Return the (x, y) coordinate for the center point of the cell that contains the specified text.  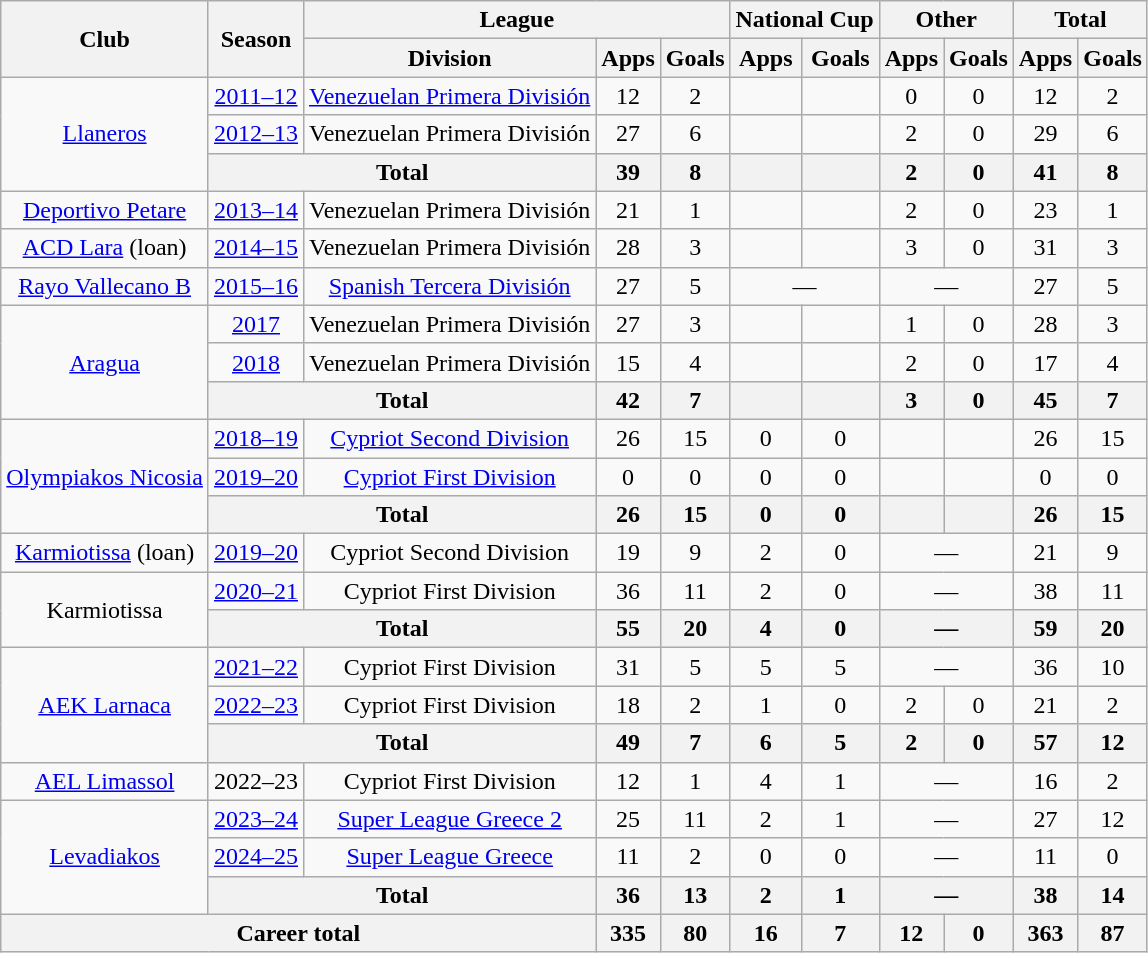
AEK Larnaca (105, 705)
39 (628, 172)
Karmiotissa (loan) (105, 553)
Spanish Tercera División (450, 286)
87 (1113, 933)
335 (628, 933)
League (517, 20)
2012–13 (256, 134)
National Cup (804, 20)
18 (628, 705)
Career total (298, 933)
Levadiakos (105, 857)
2021–22 (256, 667)
2015–16 (256, 286)
2017 (256, 324)
Llaneros (105, 134)
25 (628, 819)
23 (1045, 210)
363 (1045, 933)
2011–12 (256, 96)
19 (628, 553)
49 (628, 743)
2014–15 (256, 248)
Super League Greece 2 (450, 819)
Deportivo Petare (105, 210)
45 (1045, 400)
2024–25 (256, 857)
80 (695, 933)
57 (1045, 743)
10 (1113, 667)
55 (628, 629)
2018–19 (256, 438)
Club (105, 39)
Division (450, 58)
Super League Greece (450, 857)
Other (946, 20)
Rayo Vallecano B (105, 286)
Karmiotissa (105, 610)
29 (1045, 134)
2023–24 (256, 819)
2013–14 (256, 210)
Olympiakos Nicosia (105, 476)
13 (695, 895)
Season (256, 39)
17 (1045, 362)
42 (628, 400)
14 (1113, 895)
59 (1045, 629)
41 (1045, 172)
ACD Lara (loan) (105, 248)
2020–21 (256, 591)
Aragua (105, 362)
AEL Limassol (105, 781)
2018 (256, 362)
